Search for the cell housing the specified text and yield its (x, y) center coordinate. 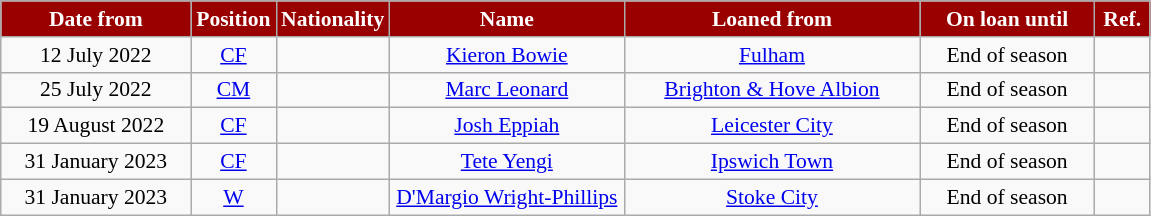
On loan until (1008, 19)
W (234, 197)
19 August 2022 (96, 126)
Kieron Bowie (506, 55)
25 July 2022 (96, 90)
Josh Eppiah (506, 126)
Stoke City (772, 197)
Date from (96, 19)
D'Margio Wright-Phillips (506, 197)
CM (234, 90)
Tete Yengi (506, 162)
Name (506, 19)
Position (234, 19)
Brighton & Hove Albion (772, 90)
12 July 2022 (96, 55)
Ref. (1122, 19)
Marc Leonard (506, 90)
Leicester City (772, 126)
Loaned from (772, 19)
Nationality (332, 19)
Ipswich Town (772, 162)
Fulham (772, 55)
